Output the [x, y] coordinate of the center of the cell containing the given text.  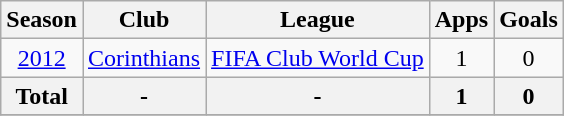
Goals [529, 20]
Total [42, 96]
FIFA Club World Cup [318, 58]
Apps [461, 20]
League [318, 20]
Corinthians [144, 58]
Club [144, 20]
Season [42, 20]
2012 [42, 58]
